Scan for the cell matching the given text and deliver its (x, y) coordinate at center. 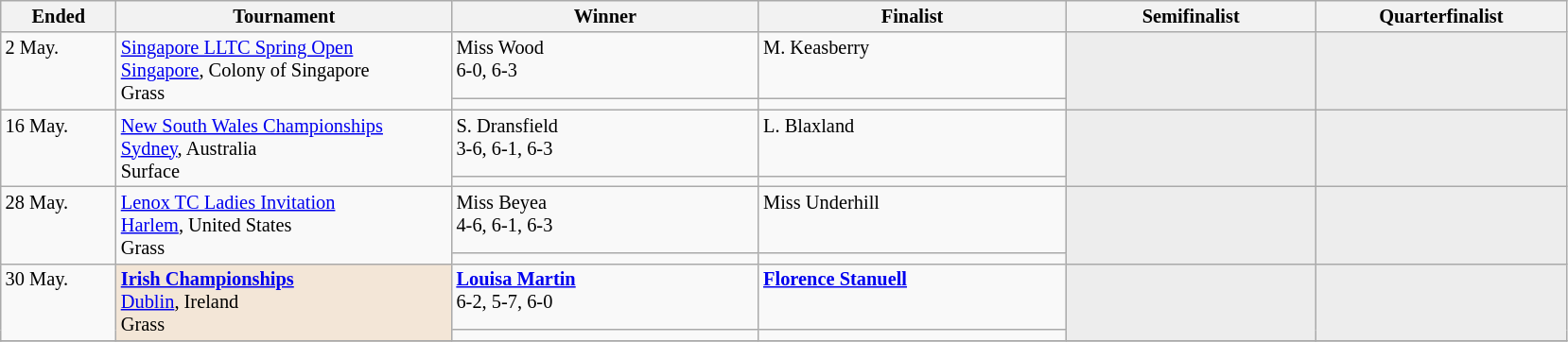
S. Dransfield3-6, 6-1, 6-3 (605, 143)
Irish ChampionshipsDublin, IrelandGrass (284, 302)
30 May. (59, 302)
Semifinalist (1192, 16)
28 May. (59, 225)
Winner (605, 16)
16 May. (59, 148)
Miss Underhill (912, 219)
Louisa Martin6-2, 5-7, 6-0 (605, 297)
Miss Beyea4-6, 6-1, 6-3 (605, 219)
Singapore LLTC Spring OpenSingapore, Colony of SingaporeGrass (284, 71)
Tournament (284, 16)
New South Wales ChampionshipsSydney, AustraliaSurface (284, 148)
Florence Stanuell (912, 297)
2 May. (59, 71)
Quarterfinalist (1441, 16)
Lenox TC Ladies InvitationHarlem, United StatesGrass (284, 225)
Miss Wood6-0, 6-3 (605, 65)
M. Keasberry (912, 65)
Finalist (912, 16)
L. Blaxland (912, 143)
Ended (59, 16)
